Detect which cell encompasses the target text, then output its (X, Y) center coordinate. 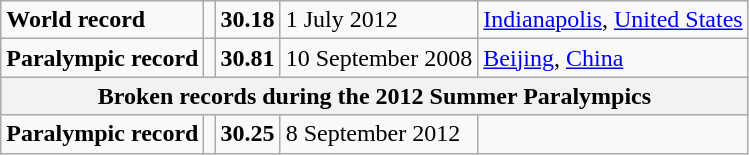
30.25 (248, 134)
10 September 2008 (379, 58)
Broken records during the 2012 Summer Paralympics (374, 96)
8 September 2012 (379, 134)
Beijing, China (613, 58)
1 July 2012 (379, 20)
Indianapolis, United States (613, 20)
30.18 (248, 20)
World record (102, 20)
30.81 (248, 58)
